Determine the [x, y] coordinate at the center of the cell enclosing the given text.  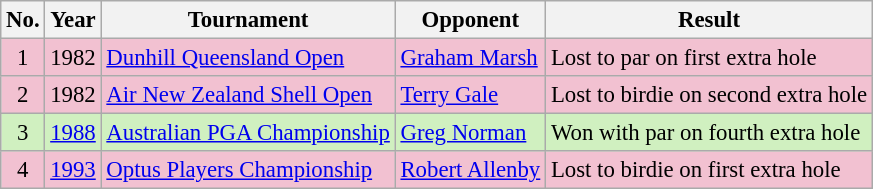
1988 [73, 133]
Australian PGA Championship [248, 133]
Result [710, 20]
Air New Zealand Shell Open [248, 95]
Dunhill Queensland Open [248, 58]
Terry Gale [470, 95]
Year [73, 20]
Greg Norman [470, 133]
3 [23, 133]
Optus Players Championship [248, 170]
Lost to par on first extra hole [710, 58]
Opponent [470, 20]
2 [23, 95]
Graham Marsh [470, 58]
Lost to birdie on second extra hole [710, 95]
4 [23, 170]
1993 [73, 170]
1 [23, 58]
Tournament [248, 20]
No. [23, 20]
Lost to birdie on first extra hole [710, 170]
Won with par on fourth extra hole [710, 133]
Robert Allenby [470, 170]
